Identify which cell holds the provided text, then report its (X, Y) central coordinate. 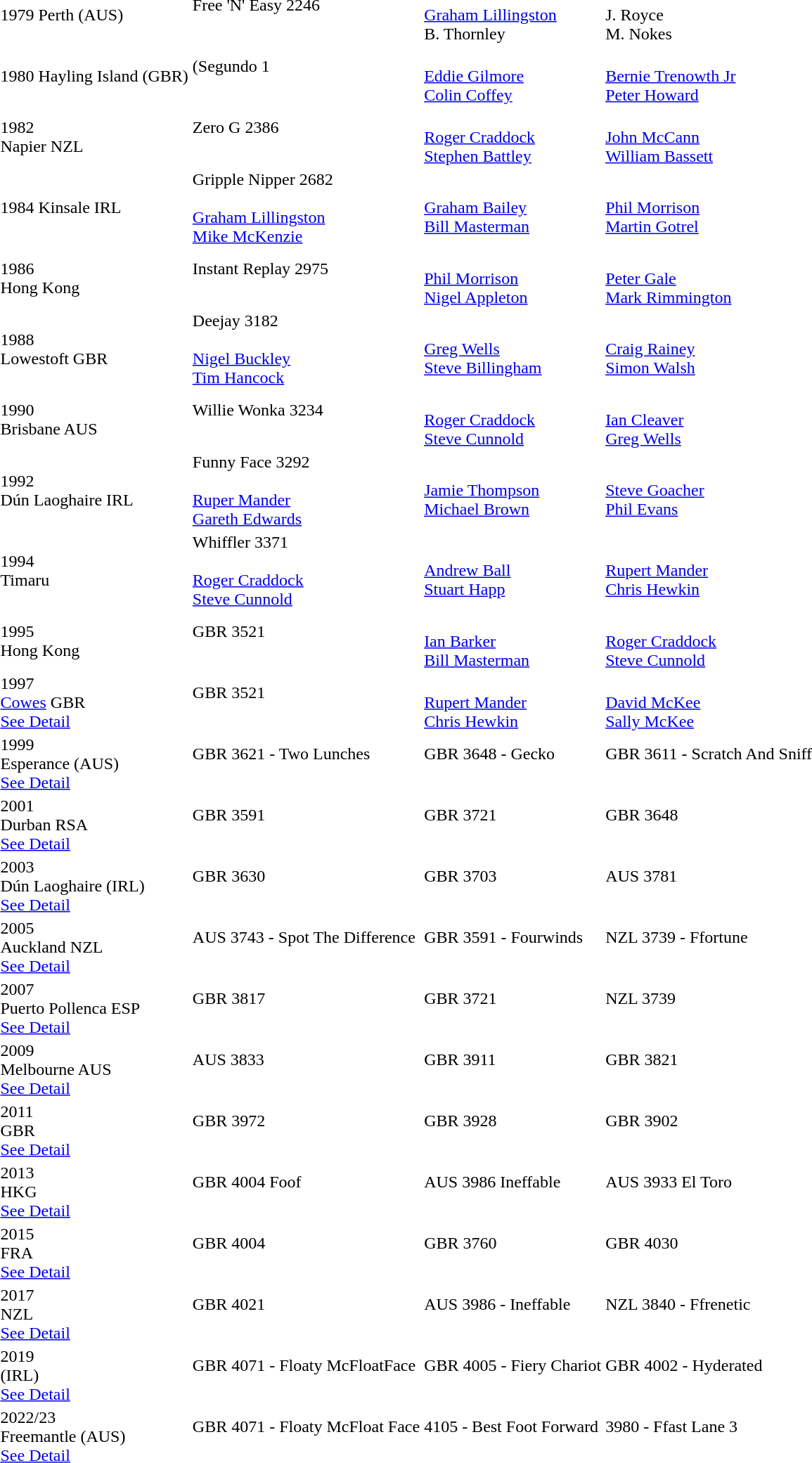
Rupert ManderChris Hewkin (513, 702)
GBR 4071 - Floaty McFloatFace (306, 1375)
Jamie ThompsonMichael Brown (513, 491)
(Segundo 1 (306, 76)
GBR 3703 (513, 886)
GBR 3972 (306, 1130)
GBR 3648 - Gecko (513, 763)
GBR 4004 (306, 1253)
GBR 3928 (513, 1130)
Deejay 3182 Nigel BuckleyTim Hancock (306, 349)
GBR 3591 - Fourwinds (513, 947)
GBR 3817 (306, 1008)
Phil MorrisonNigel Appleton (513, 278)
GBR 4021 (306, 1314)
GBR 4005 - Fiery Chariot (513, 1375)
Gripple Nipper 2682Graham LillingstonMike McKenzie (306, 208)
GBR 3760 (513, 1253)
Greg WellsSteve Billingham (513, 349)
AUS 3743 - Spot The Difference (306, 947)
Instant Replay 2975 (306, 278)
AUS 3986 Ineffable (513, 1192)
Graham BaileyBill Masterman (513, 208)
AUS 3833 (306, 1069)
Zero G 2386 (306, 137)
GBR 3591 (306, 825)
Ian BarkerBill Masterman (513, 641)
Andrew BallStuart Happ (513, 571)
GBR 3621 - Two Lunches (306, 763)
AUS 3986 - Ineffable (513, 1314)
Whiffler 3371Roger CraddockSteve Cunnold (306, 571)
GBR 3911 (513, 1069)
Willie Wonka 3234 (306, 420)
GBR 4004 Foof (306, 1192)
Eddie GilmoreColin Coffey (513, 76)
Roger CraddockStephen Battley (513, 137)
Funny Face 3292 Ruper ManderGareth Edwards (306, 491)
Roger CraddockSteve Cunnold (513, 420)
GBR 3630 (306, 886)
